Determine the (X, Y) coordinate at the center of the cell enclosing the given text.  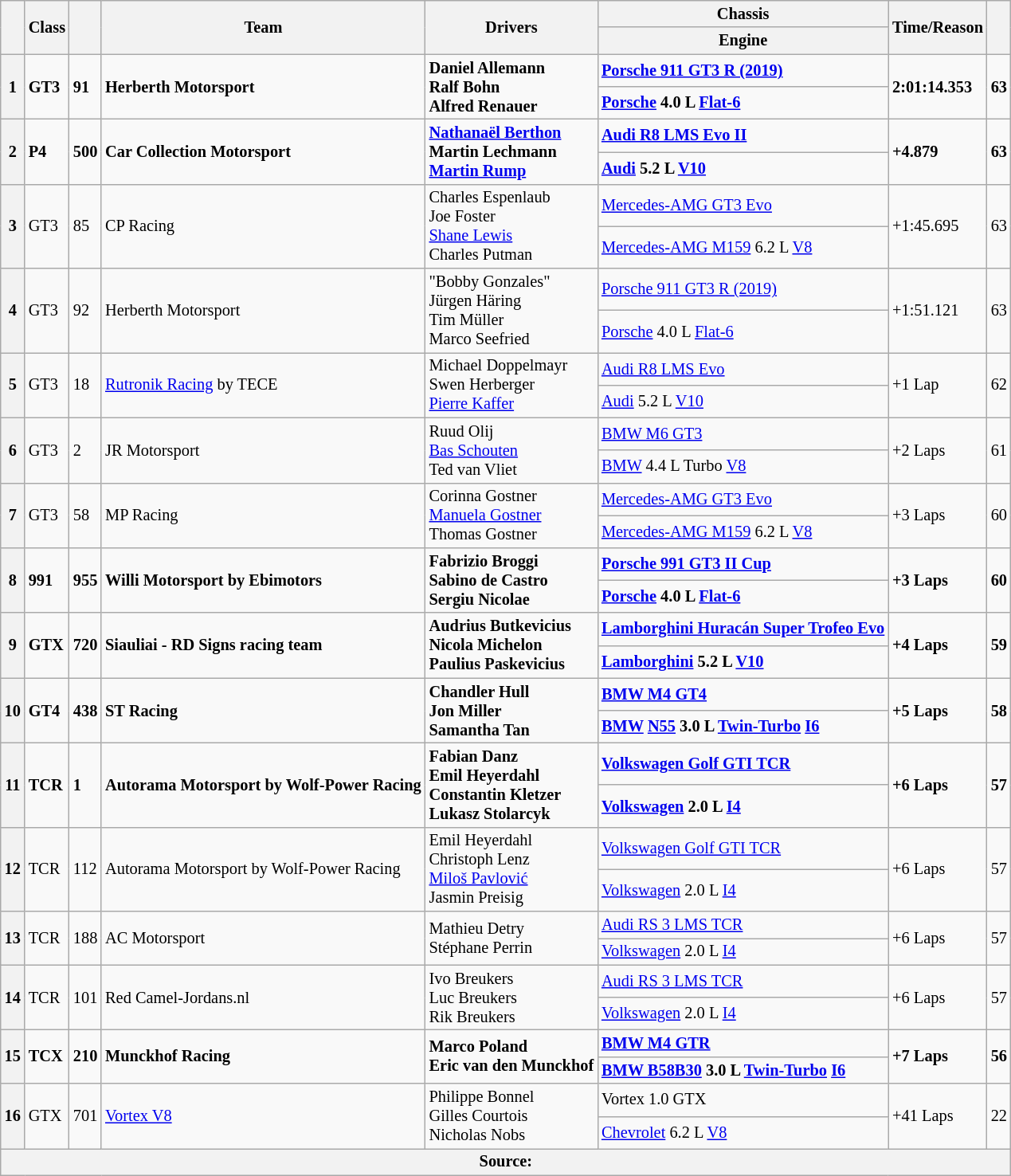
62 (999, 385)
Lamborghini 5.2 L V10 (743, 661)
+41 Laps (938, 1116)
AC Motorsport (263, 939)
Source: (506, 1162)
Ivo Breukers Luc Breukers Rik Breukers (511, 998)
BMW B58B30 3.0 L Twin-Turbo I6 (743, 1070)
MP Racing (263, 515)
BMW M4 GTR (743, 1043)
13 (13, 939)
6 (13, 450)
8 (13, 580)
CP Racing (263, 226)
9 (13, 645)
85 (85, 226)
Ruud Olij Bas Schouten Ted van Vliet (511, 450)
ST Racing (263, 711)
Lamborghini Huracán Super Trofeo Evo (743, 629)
Corinna Gostner Manuela Gostner Thomas Gostner (511, 515)
Siauliai - RD Signs racing team (263, 645)
955 (85, 580)
188 (85, 939)
Drivers (511, 27)
112 (85, 869)
92 (85, 311)
91 (85, 87)
438 (85, 711)
Audi R8 LMS Evo II (743, 135)
BMW 4.4 L Turbo V8 (743, 467)
Daniel Allemann Ralf Bohn Alfred Renauer (511, 87)
3 (13, 226)
Fabian Danz Emil Heyerdahl Constantin Kletzer Lukasz Stolarcyk (511, 785)
14 (13, 998)
P4 (47, 151)
Audrius Butkevicius Nicola Michelon Paulius Paskevicius (511, 645)
2:01:14.353 (938, 87)
Vortex V8 (263, 1116)
BMW M6 GT3 (743, 433)
Team (263, 27)
Rutronik Racing by TECE (263, 385)
+5 Laps (938, 711)
Audi R8 LMS Evo (743, 368)
TCX (47, 1056)
BMW N55 3.0 L Twin-Turbo I6 (743, 727)
Fabrizio Broggi Sabino de Castro Sergiu Nicolae (511, 580)
4 (13, 311)
Car Collection Motorsport (263, 151)
JR Motorsport (263, 450)
Charles Espenlaub Joe Foster Shane Lewis Charles Putman (511, 226)
Time/Reason (938, 27)
+7 Laps (938, 1056)
Engine (743, 41)
+4 Laps (938, 645)
Philippe Bonnel Gilles Courtois Nicholas Nobs (511, 1116)
GT4 (47, 711)
Marco Poland Eric van den Munckhof (511, 1056)
61 (999, 450)
Vortex 1.0 GTX (743, 1100)
101 (85, 998)
10 (13, 711)
5 (13, 385)
991 (47, 580)
Michael Doppelmayr Swen Herberger Pierre Kaffer (511, 385)
15 (13, 1056)
"Bobby Gonzales" Jürgen Häring Tim Müller Marco Seefried (511, 311)
7 (13, 515)
12 (13, 869)
11 (13, 785)
Chandler Hull Jon Miller Samantha Tan (511, 711)
Nathanaël Berthon Martin Lechmann Martin Rump (511, 151)
+4.879 (938, 151)
+1 Lap (938, 385)
720 (85, 645)
18 (85, 385)
+1:51.121 (938, 311)
Mathieu Detry Stéphane Perrin (511, 939)
500 (85, 151)
Munckhof Racing (263, 1056)
Willi Motorsport by Ebimotors (263, 580)
Chevrolet 6.2 L V8 (743, 1133)
Emil Heyerdahl Christoph Lenz Miloš Pavlović Jasmin Preisig (511, 869)
Red Camel-Jordans.nl (263, 998)
+2 Laps (938, 450)
Porsche 991 GT3 II Cup (743, 564)
Chassis (743, 14)
210 (85, 1056)
59 (999, 645)
+1:45.695 (938, 226)
BMW M4 GT4 (743, 695)
56 (999, 1056)
Class (47, 27)
16 (13, 1116)
701 (85, 1116)
22 (999, 1116)
